From the cell containing the given text, extract its center point as (x, y) coordinate. 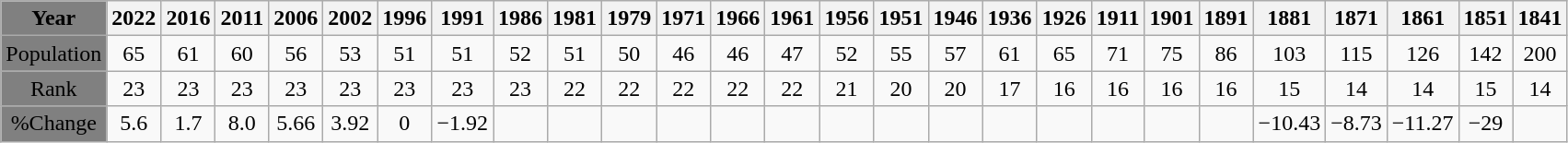
0 (405, 124)
3.92 (350, 124)
1936 (1009, 18)
1956 (847, 18)
60 (242, 54)
200 (1539, 54)
−10.43 (1289, 124)
−1.92 (462, 124)
55 (900, 54)
−11.27 (1423, 124)
1891 (1226, 18)
1946 (956, 18)
1951 (900, 18)
21 (847, 89)
%Change (53, 124)
2016 (188, 18)
Rank (53, 89)
50 (630, 54)
1.7 (188, 124)
1996 (405, 18)
86 (1226, 54)
1979 (630, 18)
142 (1486, 54)
1841 (1539, 18)
2006 (296, 18)
1926 (1064, 18)
115 (1357, 54)
1881 (1289, 18)
53 (350, 54)
1961 (792, 18)
5.66 (296, 124)
−29 (1486, 124)
1911 (1118, 18)
−8.73 (1357, 124)
1901 (1171, 18)
Population (53, 54)
Year (53, 18)
126 (1423, 54)
8.0 (242, 124)
1981 (575, 18)
57 (956, 54)
1871 (1357, 18)
2011 (242, 18)
71 (1118, 54)
1861 (1423, 18)
103 (1289, 54)
75 (1171, 54)
1966 (738, 18)
56 (296, 54)
17 (1009, 89)
1851 (1486, 18)
5.6 (134, 124)
2022 (134, 18)
1986 (521, 18)
2002 (350, 18)
47 (792, 54)
1971 (683, 18)
1991 (462, 18)
